Return [x, y] of the center of cell containing provided text 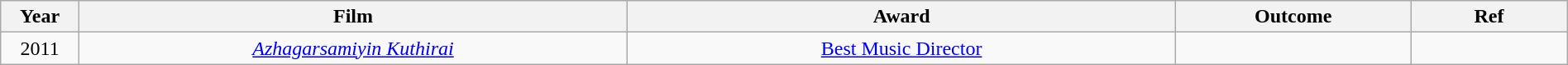
2011 [40, 48]
Ref [1489, 17]
Award [901, 17]
Best Music Director [901, 48]
Year [40, 17]
Outcome [1293, 17]
Azhagarsamiyin Kuthirai [352, 48]
Film [352, 17]
